Return the [X, Y] coordinate for the center point of the cell that contains the specified text.  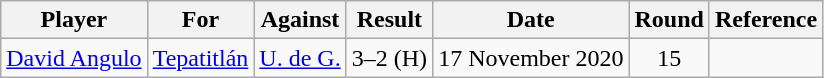
Tepatitlán [200, 58]
Round [669, 20]
Result [389, 20]
3–2 (H) [389, 58]
U. de G. [300, 58]
David Angulo [74, 58]
Player [74, 20]
For [200, 20]
Date [531, 20]
Reference [766, 20]
15 [669, 58]
17 November 2020 [531, 58]
Against [300, 20]
